From the cell containing the given text, extract its center point as (X, Y) coordinate. 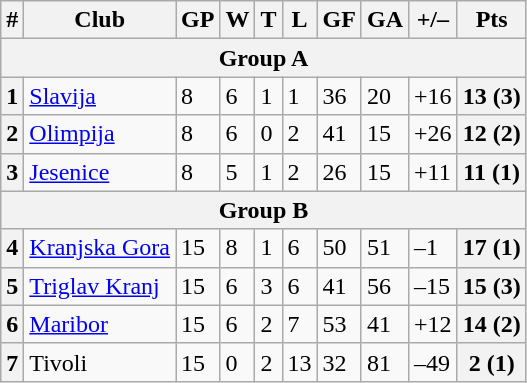
Olimpija (100, 134)
L (300, 20)
–15 (434, 286)
Triglav Kranj (100, 286)
26 (339, 172)
Maribor (100, 324)
36 (339, 96)
+12 (434, 324)
W (238, 20)
13 (3) (492, 96)
17 (1) (492, 248)
Group B (264, 210)
51 (384, 248)
2 (1) (492, 362)
+/– (434, 20)
Group A (264, 58)
12 (2) (492, 134)
GA (384, 20)
4 (12, 248)
13 (300, 362)
20 (384, 96)
+16 (434, 96)
Club (100, 20)
T (268, 20)
–49 (434, 362)
Jesenice (100, 172)
+11 (434, 172)
# (12, 20)
81 (384, 362)
Pts (492, 20)
32 (339, 362)
Tivoli (100, 362)
GP (198, 20)
56 (384, 286)
53 (339, 324)
Slavija (100, 96)
14 (2) (492, 324)
–1 (434, 248)
15 (3) (492, 286)
GF (339, 20)
Kranjska Gora (100, 248)
50 (339, 248)
11 (1) (492, 172)
+26 (434, 134)
